Identify which cell holds the provided text, then report its [X, Y] central coordinate. 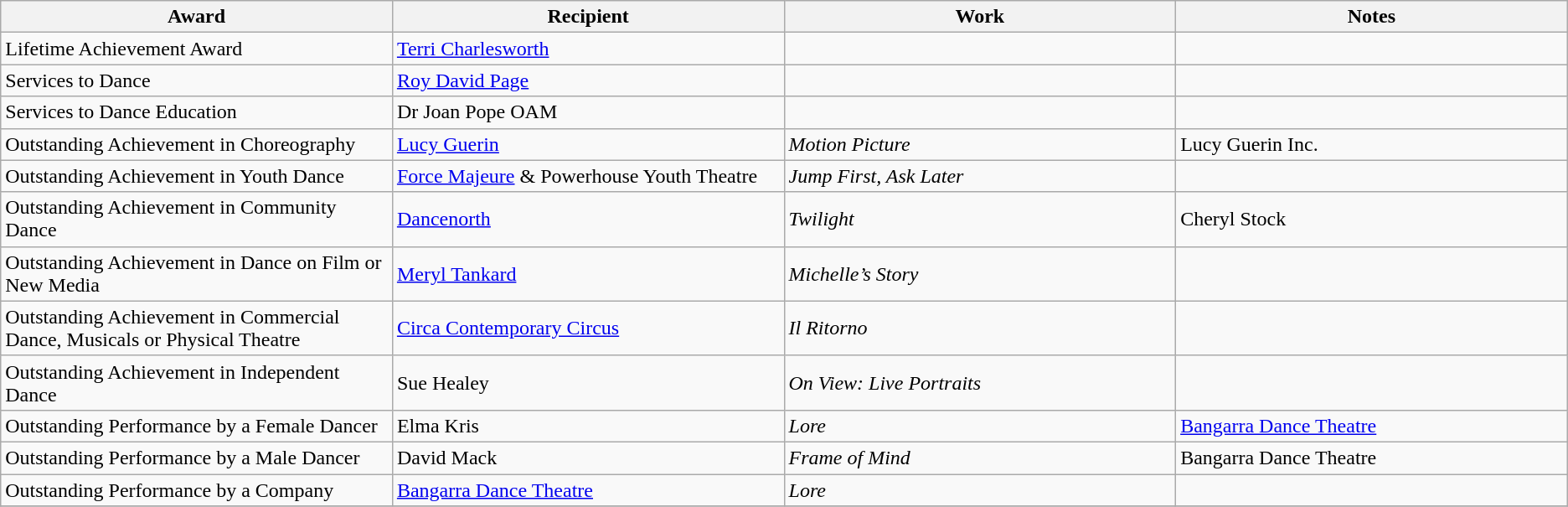
Michelle’s Story [980, 273]
Outstanding Achievement in Community Dance [197, 220]
Jump First, Ask Later [980, 176]
Recipient [588, 17]
Il Ritorno [980, 329]
Outstanding Performance by a Company [197, 490]
Services to Dance [197, 80]
Dr Joan Pope OAM [588, 112]
Lucy Guerin [588, 144]
Outstanding Performance by a Male Dancer [197, 458]
Outstanding Achievement in Independent Dance [197, 382]
Cheryl Stock [1372, 220]
Circa Contemporary Circus [588, 329]
Meryl Tankard [588, 273]
Elma Kris [588, 426]
Work [980, 17]
Force Majeure & Powerhouse Youth Theatre [588, 176]
Services to Dance Education [197, 112]
Outstanding Achievement in Dance on Film or New Media [197, 273]
Outstanding Achievement in Commercial Dance, Musicals or Physical Theatre [197, 329]
On View: Live Portraits [980, 382]
Outstanding Achievement in Youth Dance [197, 176]
Lucy Guerin Inc. [1372, 144]
Dancenorth [588, 220]
Motion Picture [980, 144]
Twilight [980, 220]
Lifetime Achievement Award [197, 49]
David Mack [588, 458]
Award [197, 17]
Sue Healey [588, 382]
Roy David Page [588, 80]
Outstanding Performance by a Female Dancer [197, 426]
Frame of Mind [980, 458]
Terri Charlesworth [588, 49]
Notes [1372, 17]
Outstanding Achievement in Choreography [197, 144]
